Scan for the cell matching the given text and deliver its [x, y] coordinate at center. 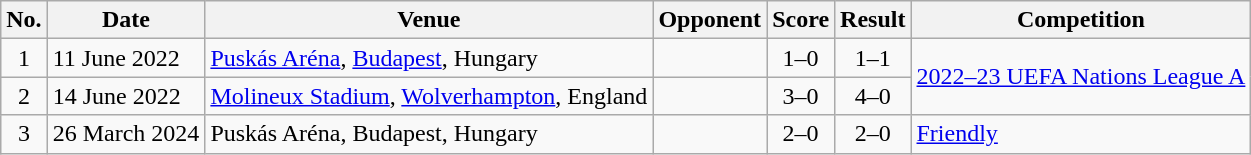
Result [873, 20]
26 March 2024 [126, 134]
Venue [429, 20]
2 [24, 96]
Score [801, 20]
Friendly [1081, 134]
No. [24, 20]
Opponent [710, 20]
Molineux Stadium, Wolverhampton, England [429, 96]
3–0 [801, 96]
4–0 [873, 96]
14 June 2022 [126, 96]
3 [24, 134]
11 June 2022 [126, 58]
2022–23 UEFA Nations League A [1081, 77]
1 [24, 58]
1–1 [873, 58]
Competition [1081, 20]
Date [126, 20]
1–0 [801, 58]
